Extract the [x, y] coordinate from the center of the cell holding the provided text.  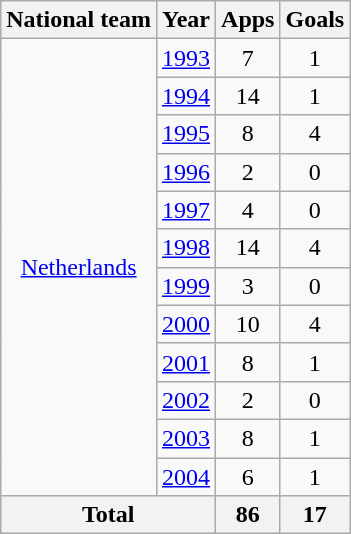
6 [248, 477]
1996 [186, 172]
Goals [315, 20]
Apps [248, 20]
1994 [186, 96]
Netherlands [79, 268]
National team [79, 20]
2004 [186, 477]
1997 [186, 210]
86 [248, 515]
3 [248, 286]
1995 [186, 134]
1998 [186, 248]
2001 [186, 362]
17 [315, 515]
2002 [186, 400]
1993 [186, 58]
1999 [186, 286]
7 [248, 58]
10 [248, 324]
2000 [186, 324]
2003 [186, 438]
Total [108, 515]
Year [186, 20]
